Determine the (X, Y) coordinate at the center of the cell enclosing the given text.  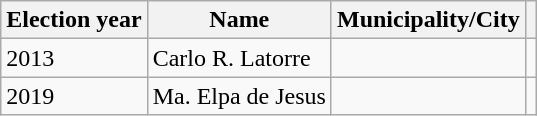
Election year (74, 20)
Name (239, 20)
Carlo R. Latorre (239, 58)
2019 (74, 96)
Municipality/City (428, 20)
Ma. Elpa de Jesus (239, 96)
2013 (74, 58)
